Detect which cell encompasses the target text, then output its [x, y] center coordinate. 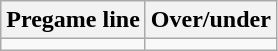
Over/under [210, 20]
Pregame line [74, 20]
